For the text-containing cell, return its midpoint in [X, Y] coordinate format. 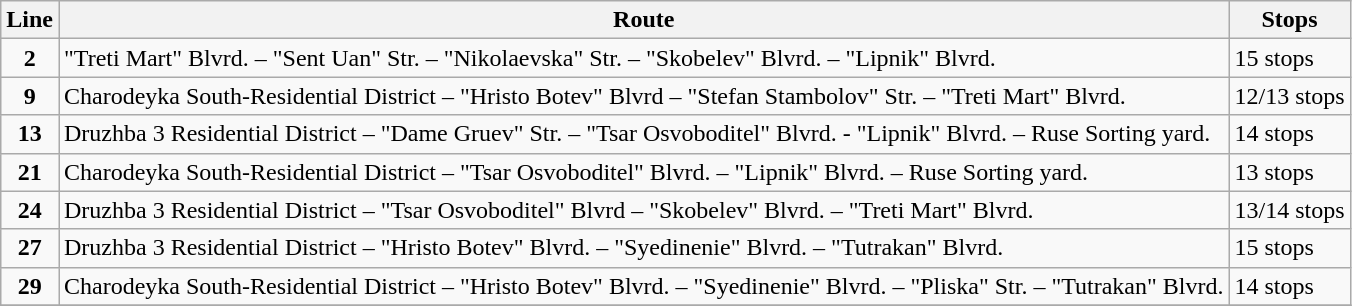
24 [30, 210]
13 stops [1290, 172]
2 [30, 58]
Druzhba 3 Residential District – "Dame Gruev" Str. – "Tsar Osvoboditel" Blvrd. - "Lipnik" Blvrd. – Ruse Sorting yard. [643, 134]
Stops [1290, 20]
Route [643, 20]
"Treti Mart" Blvrd. – "Sent Uan" Str. – "Nikolaevska" Str. – "Skobelev" Blvrd. – "Lipnik" Blvrd. [643, 58]
13/14 stops [1290, 210]
21 [30, 172]
Charodeyka South-Residential District – "Hristo Botev" Blvrd – "Stefan Stambolov" Str. – "Treti Mart" Blvrd. [643, 96]
9 [30, 96]
Charodeyka South-Residential District – "Hristo Botev" Blvrd. – "Syedinenie" Blvrd. – "Pliska" Str. – "Tutrakan" Blvrd. [643, 286]
Charodeyka South-Residential District – "Tsar Osvoboditel" Blvrd. – "Lipnik" Blvrd. – Ruse Sorting yard. [643, 172]
Line [30, 20]
29 [30, 286]
13 [30, 134]
Druzhba 3 Residential District – "Hristo Botev" Blvrd. – "Syedinenie" Blvrd. – "Tutrakan" Blvrd. [643, 248]
Druzhba 3 Residential District – "Tsar Osvoboditel" Blvrd – "Skobelev" Blvrd. – "Treti Mart" Blvrd. [643, 210]
27 [30, 248]
12/13 stops [1290, 96]
